For the text-containing cell, return its midpoint in (x, y) coordinate format. 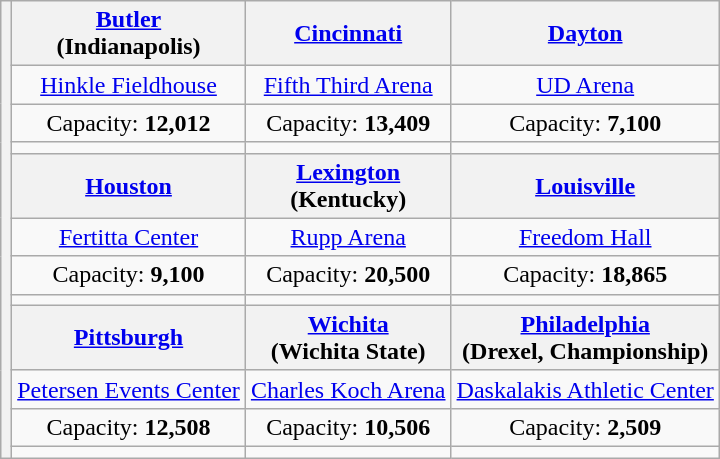
Dayton (585, 34)
Charles Koch Arena (348, 389)
Capacity: 18,865 (585, 275)
Capacity: 7,100 (585, 123)
Cincinnati (348, 34)
UD Arena (585, 85)
Freedom Hall (585, 237)
Petersen Events Center (129, 389)
Fifth Third Arena (348, 85)
Capacity: 12,508 (129, 427)
Hinkle Fieldhouse (129, 85)
Capacity: 20,500 (348, 275)
Butler(Indianapolis) (129, 34)
Wichita(Wichita State) (348, 338)
Capacity: 2,509 (585, 427)
Lexington(Kentucky) (348, 186)
Houston (129, 186)
Philadelphia(Drexel, Championship) (585, 338)
Fertitta Center (129, 237)
Louisville (585, 186)
Capacity: 9,100 (129, 275)
Capacity: 12,012 (129, 123)
Capacity: 13,409 (348, 123)
Pittsburgh (129, 338)
Capacity: 10,506 (348, 427)
Rupp Arena (348, 237)
Daskalakis Athletic Center (585, 389)
